Capture the cell that displays the provided text and extract its [x, y] central coordinate. 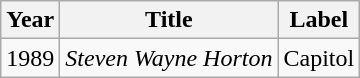
Label [319, 20]
1989 [30, 58]
Steven Wayne Horton [169, 58]
Year [30, 20]
Capitol [319, 58]
Title [169, 20]
